Search for the cell housing the specified text and yield its [x, y] center coordinate. 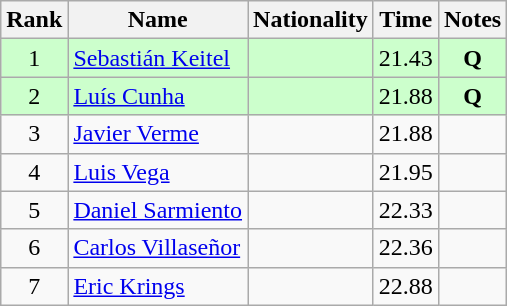
5 [34, 210]
6 [34, 248]
Carlos Villaseñor [158, 248]
Nationality [311, 20]
Rank [34, 20]
22.88 [406, 286]
3 [34, 134]
Time [406, 20]
22.36 [406, 248]
Luis Vega [158, 172]
Notes [472, 20]
Javier Verme [158, 134]
21.43 [406, 58]
Eric Krings [158, 286]
21.95 [406, 172]
1 [34, 58]
2 [34, 96]
7 [34, 286]
22.33 [406, 210]
Name [158, 20]
4 [34, 172]
Luís Cunha [158, 96]
Sebastián Keitel [158, 58]
Daniel Sarmiento [158, 210]
